Identify which cell holds the provided text, then report its (X, Y) central coordinate. 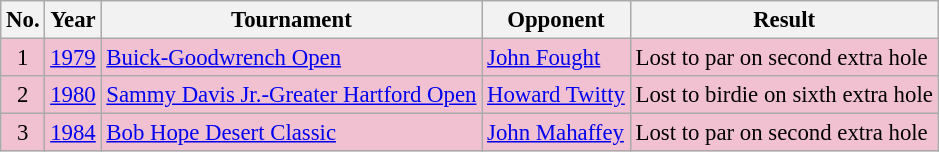
Lost to birdie on sixth extra hole (784, 95)
John Fought (556, 58)
Tournament (292, 20)
2 (23, 95)
3 (23, 133)
1 (23, 58)
John Mahaffey (556, 133)
Year (73, 20)
1979 (73, 58)
Opponent (556, 20)
Result (784, 20)
1984 (73, 133)
Bob Hope Desert Classic (292, 133)
Buick-Goodwrench Open (292, 58)
Howard Twitty (556, 95)
No. (23, 20)
1980 (73, 95)
Sammy Davis Jr.-Greater Hartford Open (292, 95)
